Determine the (x, y) coordinate at the center of the cell enclosing the given text.  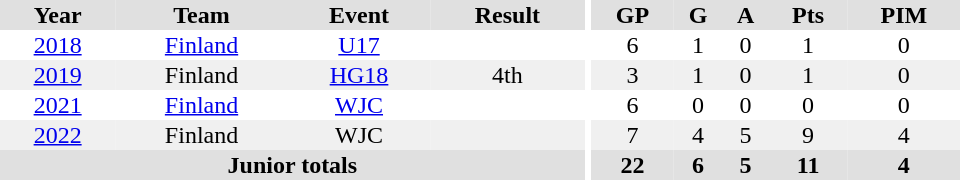
11 (808, 165)
Event (359, 15)
4th (507, 75)
22 (632, 165)
2022 (58, 135)
Year (58, 15)
2019 (58, 75)
2021 (58, 105)
PIM (904, 15)
3 (632, 75)
Result (507, 15)
G (698, 15)
Pts (808, 15)
9 (808, 135)
Junior totals (292, 165)
A (746, 15)
HG18 (359, 75)
GP (632, 15)
2018 (58, 45)
7 (632, 135)
Team (202, 15)
U17 (359, 45)
